Pinpoint the cell where the given text exists, returning its (X, Y) midpoint coordinate. 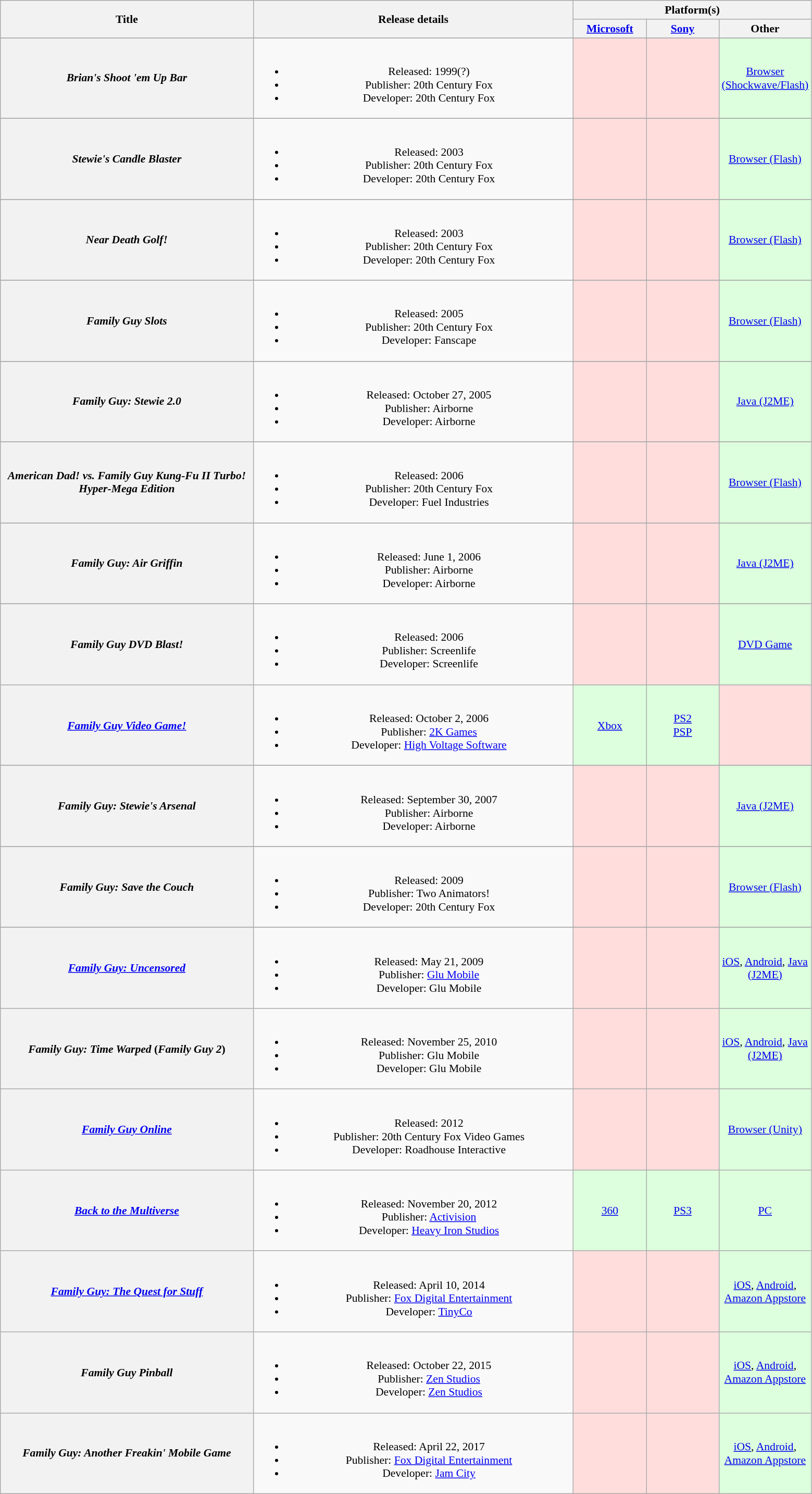
Released: 2012Publisher: 20th Century Fox Video GamesDeveloper: Roadhouse Interactive (414, 1129)
Brian's Shoot 'em Up Bar (127, 78)
Back to the Multiverse (127, 1211)
Released: October 2, 2006Publisher: 2K GamesDeveloper: High Voltage Software (414, 725)
Released: November 25, 2010Publisher: Glu MobileDeveloper: Glu Mobile (414, 1049)
Xbox (610, 725)
Released: April 22, 2017Publisher: Fox Digital EntertainmentDeveloper: Jam City (414, 1453)
Family Guy: Another Freakin' Mobile Game (127, 1453)
Released: November 20, 2012Publisher: ActivisionDeveloper: Heavy Iron Studios (414, 1211)
Family Guy: Time Warped (Family Guy 2) (127, 1049)
Released: 1999(?)Publisher: 20th Century FoxDeveloper: 20th Century Fox (414, 78)
Family Guy: Air Griffin (127, 564)
Title (127, 19)
360 (610, 1211)
Near Death Golf! (127, 240)
Family Guy DVD Blast! (127, 644)
Family Guy Video Game! (127, 725)
Family Guy Pinball (127, 1372)
Released: May 21, 2009Publisher: Glu MobileDeveloper: Glu Mobile (414, 968)
DVD Game (765, 644)
Sony (683, 29)
Family Guy: The Quest for Stuff (127, 1292)
Released: 2005Publisher: 20th Century FoxDeveloper: Fanscape (414, 321)
PS3 (683, 1211)
PC (765, 1211)
Family Guy: Uncensored (127, 968)
Stewie's Candle Blaster (127, 159)
Released: June 1, 2006Publisher: AirborneDeveloper: Airborne (414, 564)
American Dad! vs. Family Guy Kung-Fu II Turbo! Hyper-Mega Edition (127, 482)
Platform(s) (692, 10)
Other (765, 29)
Family Guy: Stewie's Arsenal (127, 806)
Browser (Shockwave/Flash) (765, 78)
Family Guy Slots (127, 321)
Family Guy: Stewie 2.0 (127, 402)
Microsoft (610, 29)
Released: 2006Publisher: ScreenlifeDeveloper: Screenlife (414, 644)
Released: October 27, 2005Publisher: AirborneDeveloper: Airborne (414, 402)
Family Guy Online (127, 1129)
Released: 2009Publisher: Two Animators!Developer: 20th Century Fox (414, 887)
Browser (Unity) (765, 1129)
Released: 2006Publisher: 20th Century FoxDeveloper: Fuel Industries (414, 482)
PS2 PSP (683, 725)
Released: September 30, 2007Publisher: AirborneDeveloper: Airborne (414, 806)
Released: October 22, 2015Publisher: Zen StudiosDeveloper: Zen Studios (414, 1372)
Released: April 10, 2014Publisher: Fox Digital EntertainmentDeveloper: TinyCo (414, 1292)
Release details (414, 19)
Family Guy: Save the Couch (127, 887)
